Identify which cell holds the provided text, then report its [X, Y] central coordinate. 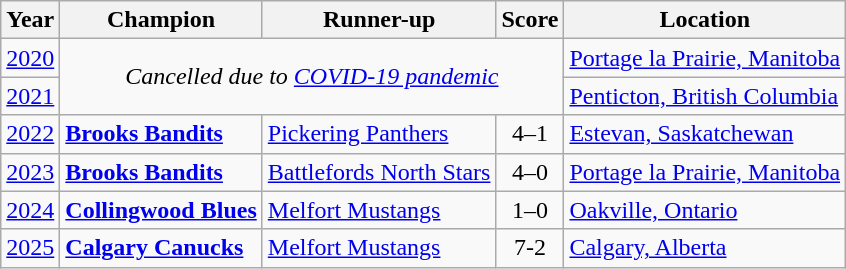
7-2 [530, 248]
Penticton, British Columbia [705, 96]
2021 [30, 96]
Battlefords North Stars [379, 172]
Collingwood Blues [161, 210]
2023 [30, 172]
4–0 [530, 172]
Year [30, 20]
Pickering Panthers [379, 134]
Champion [161, 20]
4–1 [530, 134]
Calgary Canucks [161, 248]
Cancelled due to COVID-19 pandemic [312, 77]
Score [530, 20]
2025 [30, 248]
Estevan, Saskatchewan [705, 134]
Oakville, Ontario [705, 210]
Calgary, Alberta [705, 248]
Location [705, 20]
2022 [30, 134]
Runner-up [379, 20]
2020 [30, 58]
2024 [30, 210]
1–0 [530, 210]
